Scan for the cell matching the given text and deliver its (x, y) coordinate at center. 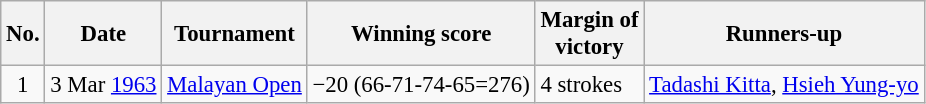
3 Mar 1963 (104, 85)
−20 (66-71-74-65=276) (421, 85)
Margin ofvictory (590, 34)
Malayan Open (234, 85)
4 strokes (590, 85)
1 (23, 85)
Runners-up (784, 34)
Date (104, 34)
Tadashi Kitta, Hsieh Yung-yo (784, 85)
Winning score (421, 34)
No. (23, 34)
Tournament (234, 34)
